Detect which cell encompasses the target text, then output its (x, y) center coordinate. 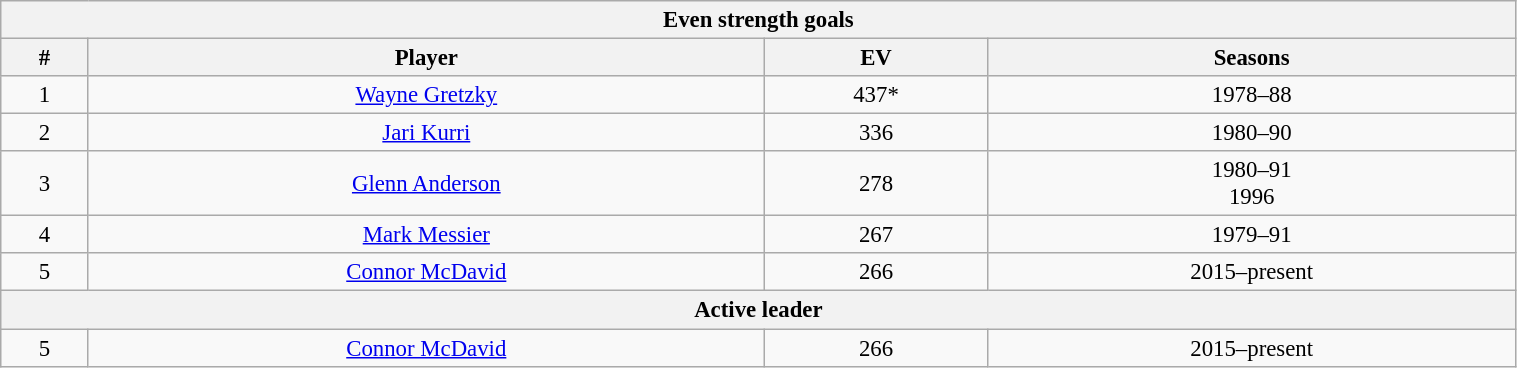
Active leader (758, 310)
1980–90 (1252, 133)
Mark Messier (426, 235)
267 (876, 235)
Glenn Anderson (426, 184)
1979–91 (1252, 235)
1 (44, 95)
1978–88 (1252, 95)
3 (44, 184)
Even strength goals (758, 20)
336 (876, 133)
Seasons (1252, 58)
2 (44, 133)
4 (44, 235)
# (44, 58)
Wayne Gretzky (426, 95)
Jari Kurri (426, 133)
1980–911996 (1252, 184)
EV (876, 58)
Player (426, 58)
437* (876, 95)
278 (876, 184)
